Return the (X, Y) coordinate for the center point of the cell that contains the specified text.  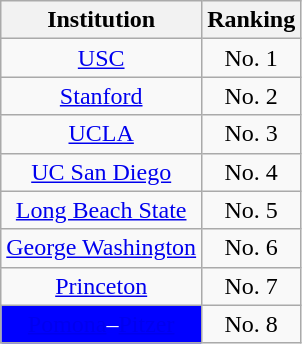
Pomona–Pitzer (102, 324)
Institution (102, 20)
No. 3 (252, 134)
UC San Diego (102, 172)
Princeton (102, 286)
No. 2 (252, 96)
George Washington (102, 248)
No. 6 (252, 248)
No. 7 (252, 286)
Stanford (102, 96)
No. 4 (252, 172)
Ranking (252, 20)
USC (102, 58)
No. 5 (252, 210)
No. 8 (252, 324)
No. 1 (252, 58)
UCLA (102, 134)
Long Beach State (102, 210)
